Find where the given text appears and provide that cell's center as (x, y) coordinate. 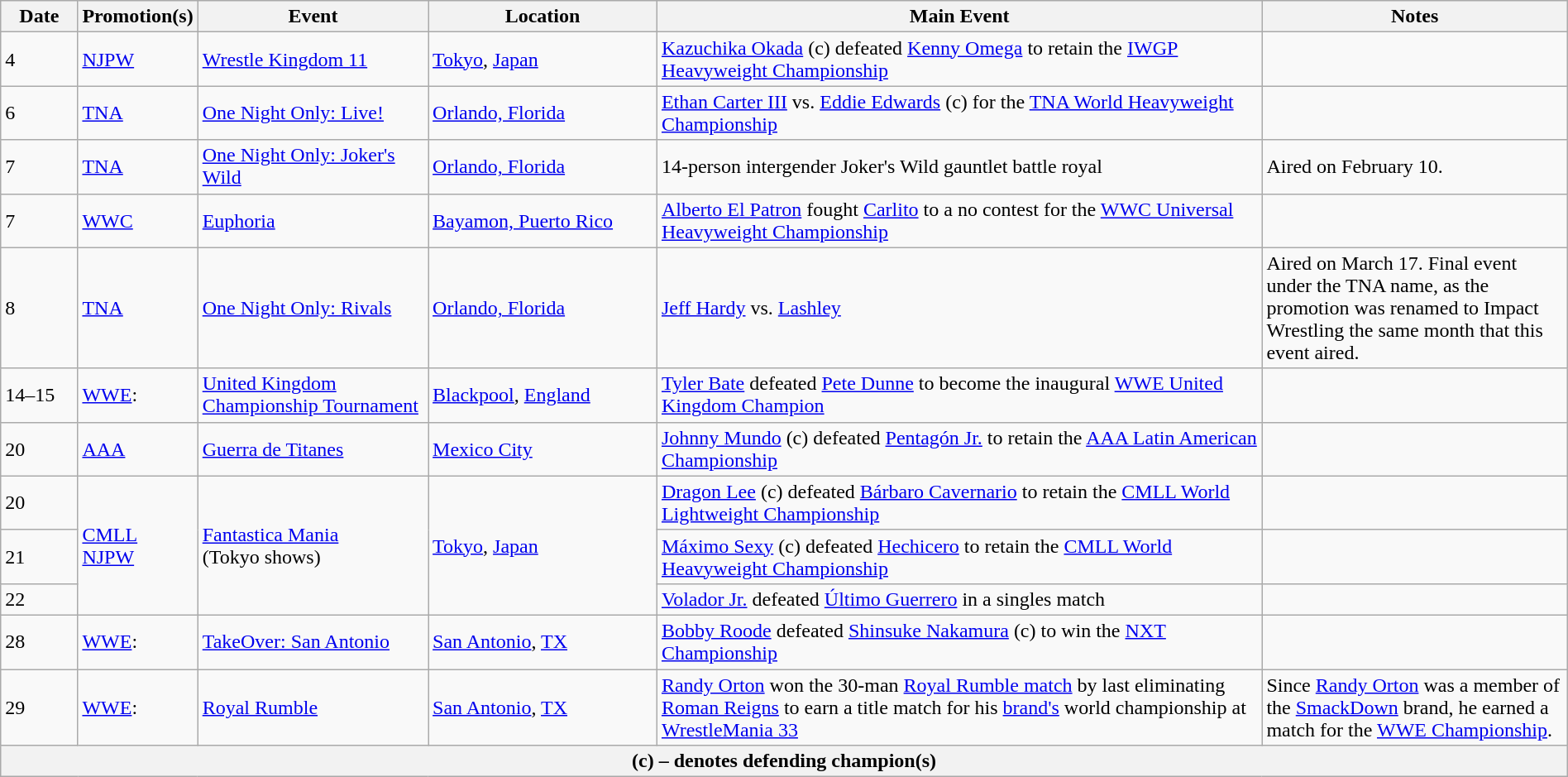
29 (40, 707)
Euphoria (313, 220)
8 (40, 308)
Ethan Carter III vs. Eddie Edwards (c) for the TNA World Heavyweight Championship (959, 113)
Aired on March 17. Final event under the TNA name, as the promotion was renamed to Impact Wrestling the same month that this event aired. (1414, 308)
Notes (1414, 17)
United Kingdom Championship Tournament (313, 396)
Kazuchika Okada (c) defeated Kenny Omega to retain the IWGP Heavyweight Championship (959, 60)
Royal Rumble (313, 707)
(c) – denotes defending champion(s) (784, 761)
Event (313, 17)
One Night Only: Live! (313, 113)
Date (40, 17)
Mexico City (543, 448)
Dragon Lee (c) defeated Bárbaro Cavernario to retain the CMLL World Lightweight Championship (959, 503)
Máximo Sexy (c) defeated Hechicero to retain the CMLL World Heavyweight Championship (959, 556)
AAA (137, 448)
4 (40, 60)
Bobby Roode defeated Shinsuke Nakamura (c) to win the NXT Championship (959, 642)
14-person intergender Joker's Wild gauntlet battle royal (959, 167)
Location (543, 17)
Aired on February 10. (1414, 167)
Promotion(s) (137, 17)
28 (40, 642)
Fantastica Mania(Tokyo shows) (313, 545)
Alberto El Patron fought Carlito to a no contest for the WWC Universal Heavyweight Championship (959, 220)
Volador Jr. defeated Último Guerrero in a singles match (959, 599)
Wrestle Kingdom 11 (313, 60)
21 (40, 556)
One Night Only: Joker's Wild (313, 167)
Johnny Mundo (c) defeated Pentagón Jr. to retain the AAA Latin American Championship (959, 448)
Main Event (959, 17)
Guerra de Titanes (313, 448)
22 (40, 599)
NJPW (137, 60)
Blackpool, England (543, 396)
TakeOver: San Antonio (313, 642)
Tyler Bate defeated Pete Dunne to become the inaugural WWE United Kingdom Champion (959, 396)
Jeff Hardy vs. Lashley (959, 308)
14–15 (40, 396)
WWC (137, 220)
One Night Only: Rivals (313, 308)
CMLL NJPW (137, 545)
Since Randy Orton was a member of the SmackDown brand, he earned a match for the WWE Championship. (1414, 707)
Bayamon, Puerto Rico (543, 220)
6 (40, 113)
